Output the [X, Y] coordinate of the center of the cell containing the given text.  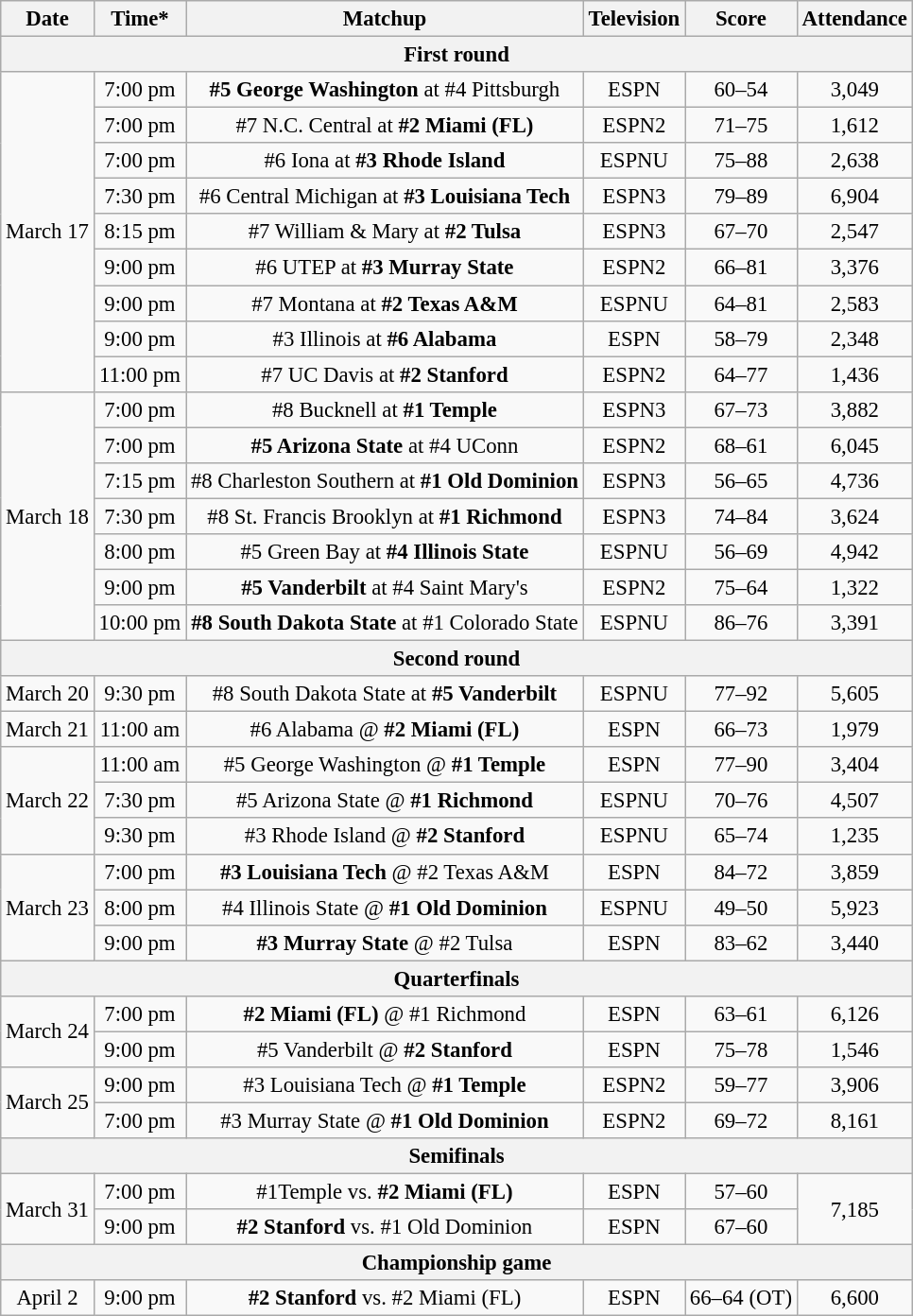
64–77 [741, 374]
74–84 [741, 516]
6,126 [854, 1014]
5,605 [854, 694]
Championship game [457, 1263]
56–65 [741, 481]
2,348 [854, 338]
March 20 [47, 694]
Second round [457, 659]
#7 Montana at #2 Texas A&M [386, 303]
6,904 [854, 197]
57–60 [741, 1192]
#6 UTEP at #3 Murray State [386, 268]
58–79 [741, 338]
#3 Louisiana Tech @ #2 Texas A&M [386, 872]
7:15 pm [140, 481]
1,235 [854, 837]
7,185 [854, 1210]
75–78 [741, 1049]
3,376 [854, 268]
#7 William & Mary at #2 Tulsa [386, 232]
March 23 [47, 908]
66–64 (OT) [741, 1298]
#6 Central Michigan at #3 Louisiana Tech [386, 197]
56–69 [741, 552]
#7 N.C. Central at #2 Miami (FL) [386, 126]
6,045 [854, 445]
April 2 [47, 1298]
#3 Illinois at #6 Alabama [386, 338]
10:00 pm [140, 623]
#3 Rhode Island @ #2 Stanford [386, 837]
65–74 [741, 837]
60–54 [741, 90]
#8 St. Francis Brooklyn at #1 Richmond [386, 516]
79–89 [741, 197]
March 25 [47, 1102]
3,049 [854, 90]
Matchup [386, 19]
March 31 [47, 1210]
#8 Bucknell at #1 Temple [386, 409]
86–76 [741, 623]
#8 South Dakota State at #1 Colorado State [386, 623]
71–75 [741, 126]
#5 Green Bay at #4 Illinois State [386, 552]
2,638 [854, 161]
March 24 [47, 1032]
11:00 pm [140, 374]
1,322 [854, 587]
Score [741, 19]
4,736 [854, 481]
#5 Arizona State @ #1 Richmond [386, 801]
#6 Iona at #3 Rhode Island [386, 161]
#4 Illinois State @ #1 Old Dominion [386, 908]
#5 Vanderbilt @ #2 Stanford [386, 1049]
67–60 [741, 1227]
#2 Stanford vs. #1 Old Dominion [386, 1227]
March 18 [47, 516]
1,546 [854, 1049]
66–73 [741, 730]
3,440 [854, 943]
3,882 [854, 409]
Quarterfinals [457, 978]
1,612 [854, 126]
3,391 [854, 623]
67–73 [741, 409]
66–81 [741, 268]
68–61 [741, 445]
2,547 [854, 232]
#5 George Washington at #4 Pittsburgh [386, 90]
#5 Arizona State at #4 UConn [386, 445]
63–61 [741, 1014]
70–76 [741, 801]
6,600 [854, 1298]
March 22 [47, 800]
3,404 [854, 765]
59–77 [741, 1085]
49–50 [741, 908]
#3 Murray State @ #2 Tulsa [386, 943]
#1Temple vs. #2 Miami (FL) [386, 1192]
84–72 [741, 872]
8:15 pm [140, 232]
First round [457, 55]
#5 Vanderbilt at #4 Saint Mary's [386, 587]
#6 Alabama @ #2 Miami (FL) [386, 730]
#2 Miami (FL) @ #1 Richmond [386, 1014]
March 17 [47, 232]
1,979 [854, 730]
3,859 [854, 872]
#3 Louisiana Tech @ #1 Temple [386, 1085]
8,161 [854, 1120]
#8 Charleston Southern at #1 Old Dominion [386, 481]
77–92 [741, 694]
1,436 [854, 374]
Attendance [854, 19]
75–88 [741, 161]
Date [47, 19]
Television [633, 19]
#3 Murray State @ #1 Old Dominion [386, 1120]
2,583 [854, 303]
3,624 [854, 516]
4,942 [854, 552]
#5 George Washington @ #1 Temple [386, 765]
#2 Stanford vs. #2 Miami (FL) [386, 1298]
March 21 [47, 730]
75–64 [741, 587]
#7 UC Davis at #2 Stanford [386, 374]
#8 South Dakota State at #5 Vanderbilt [386, 694]
77–90 [741, 765]
Time* [140, 19]
83–62 [741, 943]
67–70 [741, 232]
5,923 [854, 908]
64–81 [741, 303]
69–72 [741, 1120]
Semifinals [457, 1156]
4,507 [854, 801]
3,906 [854, 1085]
